Find where the given text appears and provide that cell's center as (X, Y) coordinate. 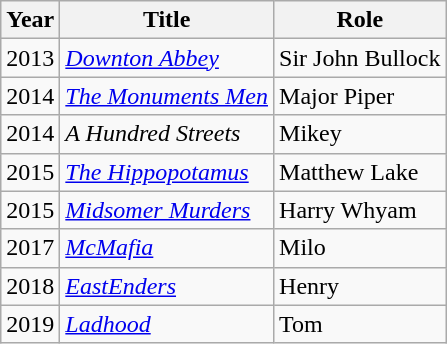
The Hippopotamus (167, 172)
A Hundred Streets (167, 134)
McMafia (167, 248)
2018 (30, 286)
Henry (360, 286)
2017 (30, 248)
Tom (360, 324)
EastEnders (167, 286)
Ladhood (167, 324)
Midsomer Murders (167, 210)
The Monuments Men (167, 96)
2013 (30, 58)
Harry Whyam (360, 210)
Role (360, 20)
Major Piper (360, 96)
2019 (30, 324)
Milo (360, 248)
Title (167, 20)
Sir John Bullock (360, 58)
Mikey (360, 134)
Downton Abbey (167, 58)
Matthew Lake (360, 172)
Year (30, 20)
